For the text-containing cell, return its midpoint in (X, Y) coordinate format. 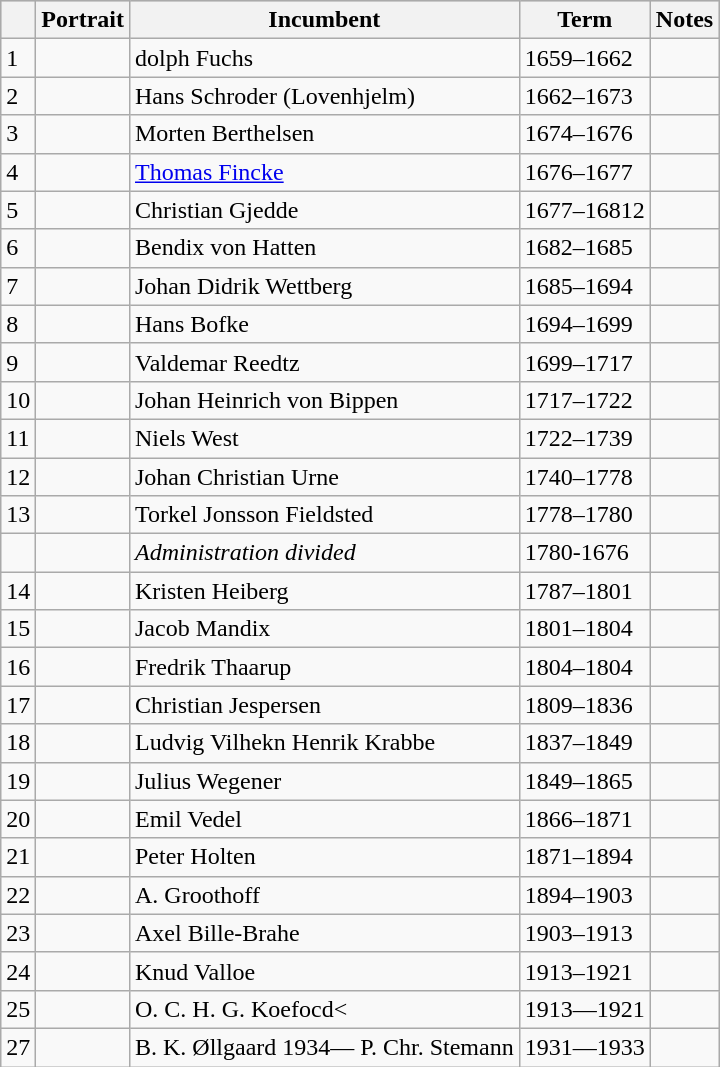
Hans Schroder (Lovenhjelm) (324, 96)
1913–1921 (584, 971)
Portrait (83, 20)
1866–1871 (584, 819)
1659–1662 (584, 58)
Johan Christian Urne (324, 477)
Julius Wegener (324, 781)
1849–1865 (584, 781)
1804–1804 (584, 667)
1699–1717 (584, 362)
8 (18, 324)
Notes (684, 20)
1894–1903 (584, 895)
1682–1685 (584, 248)
Ludvig Vilhekn Henrik Krabbe (324, 743)
1787–1801 (584, 591)
A. Groothoff (324, 895)
9 (18, 362)
27 (18, 1047)
15 (18, 629)
1778–1780 (584, 515)
18 (18, 743)
14 (18, 591)
Johan Didrik Wettberg (324, 286)
Christian Gjedde (324, 210)
Johan Heinrich von Bippen (324, 400)
22 (18, 895)
1676–1677 (584, 172)
1837–1849 (584, 743)
dolph Fuchs (324, 58)
1913—1921 (584, 1009)
21 (18, 857)
2 (18, 96)
Niels West (324, 438)
19 (18, 781)
1674–1676 (584, 134)
Incumbent (324, 20)
Torkel Jonsson Fieldsted (324, 515)
Peter Holten (324, 857)
1903–1913 (584, 933)
3 (18, 134)
1740–1778 (584, 477)
5 (18, 210)
17 (18, 705)
1931—1933 (584, 1047)
Administration divided (324, 553)
Fredrik Thaarup (324, 667)
Hans Bofke (324, 324)
16 (18, 667)
O. C. H. G. Koefocd< (324, 1009)
Morten Berthelsen (324, 134)
4 (18, 172)
1685–1694 (584, 286)
1694–1699 (584, 324)
1809–1836 (584, 705)
Christian Jespersen (324, 705)
Thomas Fincke (324, 172)
Term (584, 20)
Kristen Heiberg (324, 591)
6 (18, 248)
1722–1739 (584, 438)
12 (18, 477)
1677–16812 (584, 210)
Knud Valloe (324, 971)
24 (18, 971)
1 (18, 58)
Jacob Mandix (324, 629)
Axel Bille-Brahe (324, 933)
7 (18, 286)
20 (18, 819)
1780-1676 (584, 553)
11 (18, 438)
1662–1673 (584, 96)
Bendix von Hatten (324, 248)
Emil Vedel (324, 819)
1717–1722 (584, 400)
13 (18, 515)
10 (18, 400)
Valdemar Reedtz (324, 362)
23 (18, 933)
1871–1894 (584, 857)
B. K. Øllgaard 1934— P. Chr. Stemann (324, 1047)
1801–1804 (584, 629)
25 (18, 1009)
